For the text-containing cell, return its midpoint in [x, y] coordinate format. 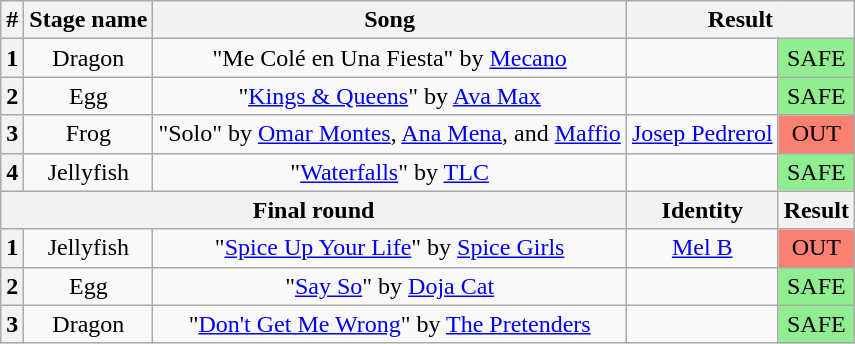
Final round [314, 210]
Identity [702, 210]
"Spice Up Your Life" by Spice Girls [390, 248]
"Kings & Queens" by Ava Max [390, 96]
"Solo" by Omar Montes, Ana Mena, and Maffio [390, 134]
"Me Colé en Una Fiesta" by Mecano [390, 58]
"Say So" by Doja Cat [390, 286]
"Don't Get Me Wrong" by The Pretenders [390, 324]
4 [12, 172]
Song [390, 20]
# [12, 20]
Mel B [702, 248]
Frog [88, 134]
Josep Pedrerol [702, 134]
"Waterfalls" by TLC [390, 172]
Stage name [88, 20]
